Detect which cell encompasses the target text, then output its (x, y) center coordinate. 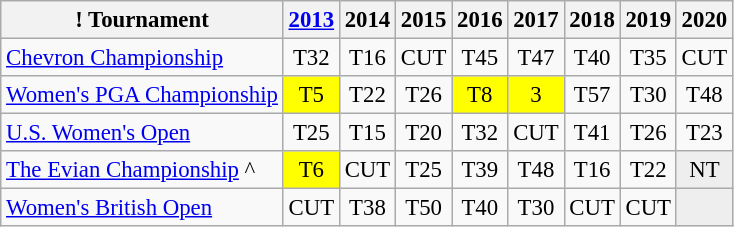
Women's British Open (142, 208)
T23 (704, 133)
T38 (367, 208)
T8 (480, 95)
2015 (424, 20)
T5 (311, 95)
T35 (648, 58)
NT (704, 170)
Women's PGA Championship (142, 95)
T41 (592, 133)
T45 (480, 58)
The Evian Championship ^ (142, 170)
2018 (592, 20)
T47 (536, 58)
T20 (424, 133)
2014 (367, 20)
T6 (311, 170)
T15 (367, 133)
U.S. Women's Open (142, 133)
3 (536, 95)
2017 (536, 20)
! Tournament (142, 20)
T57 (592, 95)
2013 (311, 20)
T50 (424, 208)
Chevron Championship (142, 58)
2020 (704, 20)
2016 (480, 20)
2019 (648, 20)
T39 (480, 170)
